Pinpoint the cell where the given text exists, returning its [X, Y] midpoint coordinate. 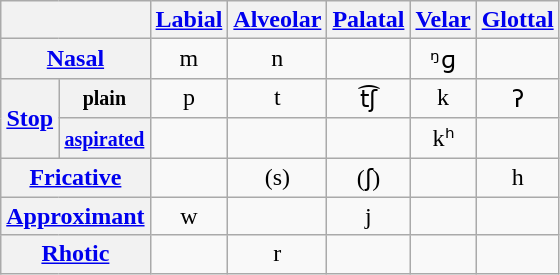
plain [104, 98]
m [189, 59]
n [278, 59]
t͡ʃ [368, 98]
j [368, 216]
(s) [278, 178]
r [278, 254]
kʰ [443, 138]
Glottal [518, 20]
Approximant [76, 216]
Nasal [76, 59]
t [278, 98]
w [189, 216]
Labial [189, 20]
(ʃ) [368, 178]
Stop [30, 118]
aspirated [104, 138]
h [518, 178]
ʔ [518, 98]
Velar [443, 20]
p [189, 98]
Alveolar [278, 20]
Palatal [368, 20]
Rhotic [76, 254]
ᵑɡ [443, 59]
Fricative [76, 178]
k [443, 98]
